Capture the cell that displays the provided text and extract its (x, y) central coordinate. 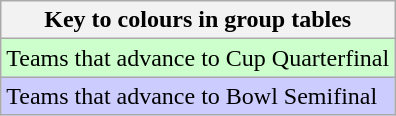
Teams that advance to Cup Quarterfinal (198, 58)
Key to colours in group tables (198, 20)
Teams that advance to Bowl Semifinal (198, 96)
